Capture the cell that displays the provided text and extract its [X, Y] central coordinate. 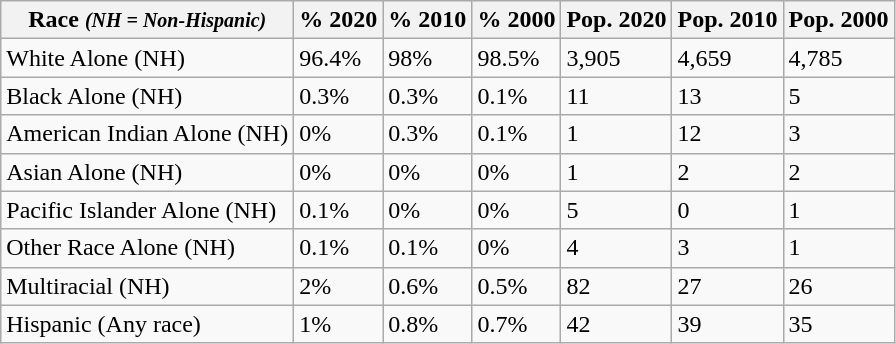
4 [616, 248]
0.5% [516, 286]
% 2010 [428, 20]
35 [838, 324]
Pacific Islander Alone (NH) [148, 210]
13 [728, 96]
0 [728, 210]
Pop. 2020 [616, 20]
Pop. 2000 [838, 20]
12 [728, 134]
39 [728, 324]
Pop. 2010 [728, 20]
98% [428, 58]
% 2020 [338, 20]
98.5% [516, 58]
Hispanic (Any race) [148, 324]
0.6% [428, 286]
42 [616, 324]
0.7% [516, 324]
4,785 [838, 58]
American Indian Alone (NH) [148, 134]
Race (NH = Non-Hispanic) [148, 20]
3,905 [616, 58]
2% [338, 286]
11 [616, 96]
0.8% [428, 324]
% 2000 [516, 20]
White Alone (NH) [148, 58]
Other Race Alone (NH) [148, 248]
Asian Alone (NH) [148, 172]
27 [728, 286]
Black Alone (NH) [148, 96]
26 [838, 286]
96.4% [338, 58]
1% [338, 324]
Multiracial (NH) [148, 286]
4,659 [728, 58]
82 [616, 286]
